From the cell containing the given text, extract its center point as (x, y) coordinate. 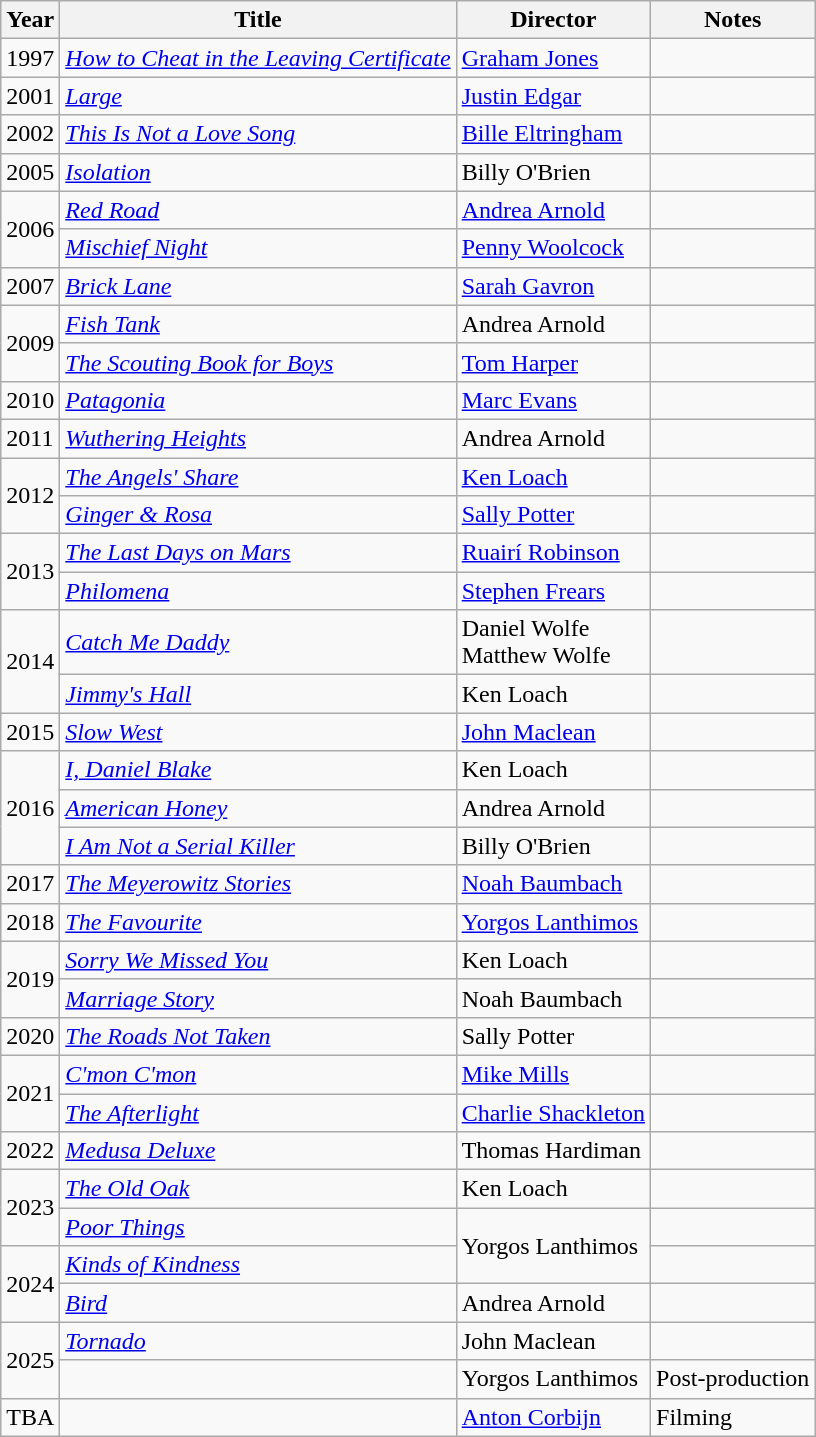
Year (30, 20)
2002 (30, 134)
The Old Oak (258, 1189)
I, Daniel Blake (258, 770)
Bird (258, 1303)
How to Cheat in the Leaving Certificate (258, 58)
Notes (733, 20)
The Last Days on Mars (258, 553)
Marc Evans (553, 400)
2025 (30, 1360)
American Honey (258, 808)
Slow West (258, 732)
Filming (733, 1417)
2010 (30, 400)
Daniel WolfeMatthew Wolfe (553, 642)
Graham Jones (553, 58)
2017 (30, 884)
Fish Tank (258, 324)
Mischief Night (258, 248)
C'mon C'mon (258, 1074)
2024 (30, 1284)
Penny Woolcock (553, 248)
2013 (30, 572)
1997 (30, 58)
Red Road (258, 210)
2005 (30, 172)
Poor Things (258, 1227)
Ginger & Rosa (258, 515)
The Roads Not Taken (258, 1036)
Large (258, 96)
The Scouting Book for Boys (258, 362)
The Afterlight (258, 1113)
Sorry We Missed You (258, 960)
2020 (30, 1036)
Anton Corbijn (553, 1417)
2021 (30, 1093)
Mike Mills (553, 1074)
Medusa Deluxe (258, 1151)
Charlie Shackleton (553, 1113)
The Favourite (258, 922)
TBA (30, 1417)
2009 (30, 343)
2011 (30, 438)
Post-production (733, 1379)
The Meyerowitz Stories (258, 884)
Thomas Hardiman (553, 1151)
Jimmy's Hall (258, 694)
2012 (30, 496)
2019 (30, 979)
Ruairí Robinson (553, 553)
Wuthering Heights (258, 438)
This Is Not a Love Song (258, 134)
I Am Not a Serial Killer (258, 846)
2006 (30, 229)
Tornado (258, 1341)
Sarah Gavron (553, 286)
Stephen Frears (553, 591)
Kinds of Kindness (258, 1265)
Title (258, 20)
Marriage Story (258, 998)
Brick Lane (258, 286)
2023 (30, 1208)
2007 (30, 286)
Isolation (258, 172)
Tom Harper (553, 362)
Philomena (258, 591)
Patagonia (258, 400)
Justin Edgar (553, 96)
2015 (30, 732)
2014 (30, 662)
The Angels' Share (258, 477)
2001 (30, 96)
2022 (30, 1151)
2016 (30, 808)
Catch Me Daddy (258, 642)
2018 (30, 922)
Director (553, 20)
Bille Eltringham (553, 134)
